Pinpoint the cell where the given text exists, returning its (x, y) midpoint coordinate. 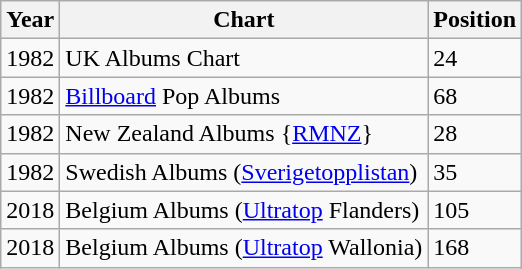
UK Albums Chart (244, 58)
Swedish Albums (Sverigetopplistan) (244, 172)
24 (475, 58)
Position (475, 20)
Billboard Pop Albums (244, 96)
Belgium Albums (Ultratop Flanders) (244, 210)
168 (475, 248)
Chart (244, 20)
New Zealand Albums {RMNZ} (244, 134)
Belgium Albums (Ultratop Wallonia) (244, 248)
105 (475, 210)
28 (475, 134)
35 (475, 172)
68 (475, 96)
Year (30, 20)
